Find where the given text appears and provide that cell's center as (x, y) coordinate. 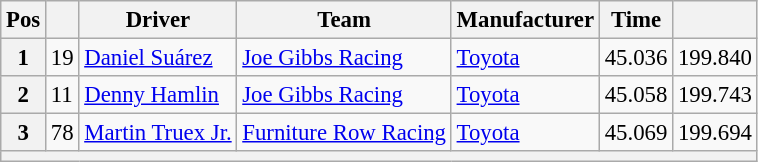
3 (24, 133)
11 (62, 95)
45.036 (636, 58)
Team (344, 20)
Time (636, 20)
Pos (24, 20)
Martin Truex Jr. (158, 133)
2 (24, 95)
78 (62, 133)
19 (62, 58)
Denny Hamlin (158, 95)
Daniel Suárez (158, 58)
Furniture Row Racing (344, 133)
45.069 (636, 133)
45.058 (636, 95)
199.840 (716, 58)
199.743 (716, 95)
1 (24, 58)
199.694 (716, 133)
Manufacturer (525, 20)
Driver (158, 20)
